Return the (x, y) coordinate for the center point of the cell that contains the specified text.  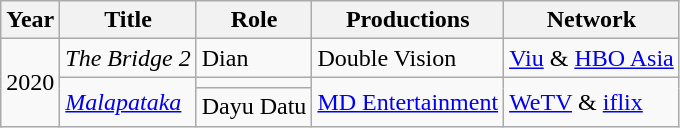
Role (254, 20)
2020 (30, 82)
Viu & HBO Asia (592, 58)
Dian (254, 58)
Double Vision (408, 58)
The Bridge 2 (128, 58)
Malapataka (128, 102)
MD Entertainment (408, 102)
Productions (408, 20)
Network (592, 20)
Dayu Datu (254, 107)
WeTV & iflix (592, 102)
Title (128, 20)
Year (30, 20)
